Extract the [X, Y] coordinate from the center of the cell holding the provided text.  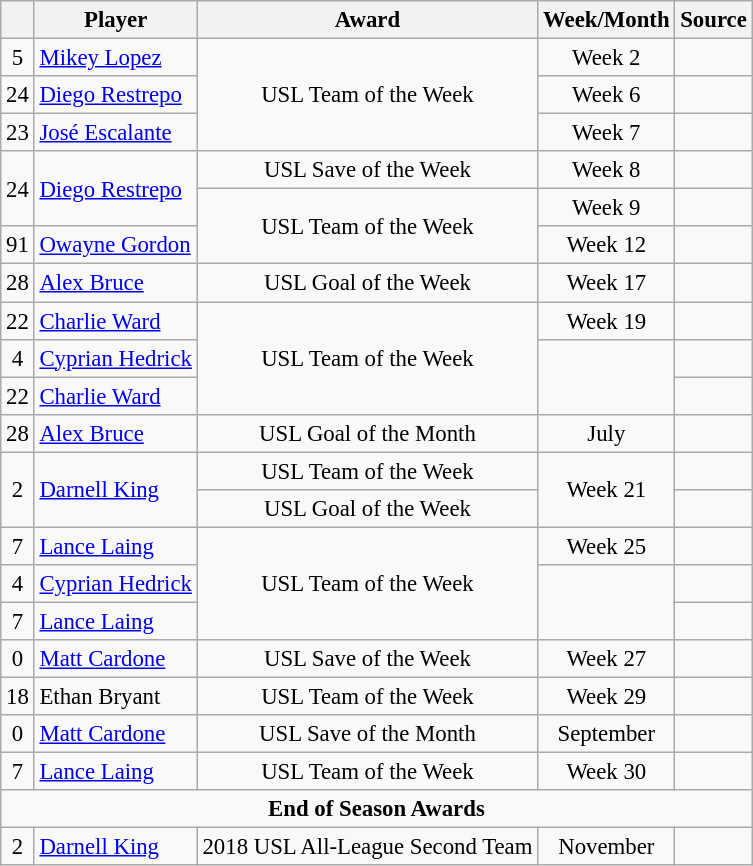
Week 17 [606, 283]
Week 21 [606, 490]
23 [18, 133]
Week 6 [606, 95]
Week 9 [606, 208]
18 [18, 697]
Mikey Lopez [116, 58]
Week 12 [606, 245]
USL Goal of the Month [368, 433]
USL Save of the Month [368, 734]
Week/Month [606, 20]
Week 30 [606, 772]
Week 27 [606, 659]
2018 USL All-League Second Team [368, 847]
Week 29 [606, 697]
September [606, 734]
Award [368, 20]
Player [116, 20]
Week 7 [606, 133]
November [606, 847]
Week 8 [606, 170]
Week 25 [606, 546]
Week 19 [606, 321]
Source [714, 20]
91 [18, 245]
Ethan Bryant [116, 697]
End of Season Awards [376, 809]
José Escalante [116, 133]
Week 2 [606, 58]
July [606, 433]
5 [18, 58]
Owayne Gordon [116, 245]
